Return [X, Y] of the center of cell containing provided text 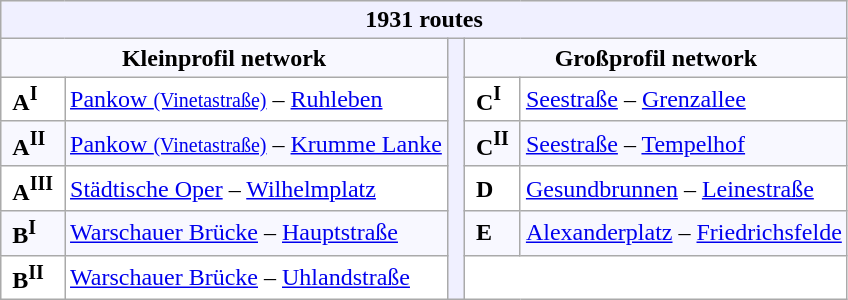
Kleinprofil network [224, 58]
Warschauer Brücke – Hauptstraße [256, 234]
AIII [33, 188]
D [492, 188]
Seestraße – Tempelhof [684, 144]
BI [33, 234]
Pankow (Vinetastraße) – Ruhleben [256, 100]
Pankow (Vinetastraße) – Krumme Lanke [256, 144]
AII [33, 144]
CII [492, 144]
Städtische Oper – Wilhelmplatz [256, 188]
Alexanderplatz – Friedrichsfelde [684, 234]
CI [492, 100]
BII [33, 278]
Warschauer Brücke – Uhlandstraße [256, 278]
Gesundbrunnen – Leinestraße [684, 188]
AI [33, 100]
1931 routes [424, 20]
Seestraße – Grenzallee [684, 100]
E [492, 234]
Großprofil network [656, 58]
